Detect which cell encompasses the target text, then output its [X, Y] center coordinate. 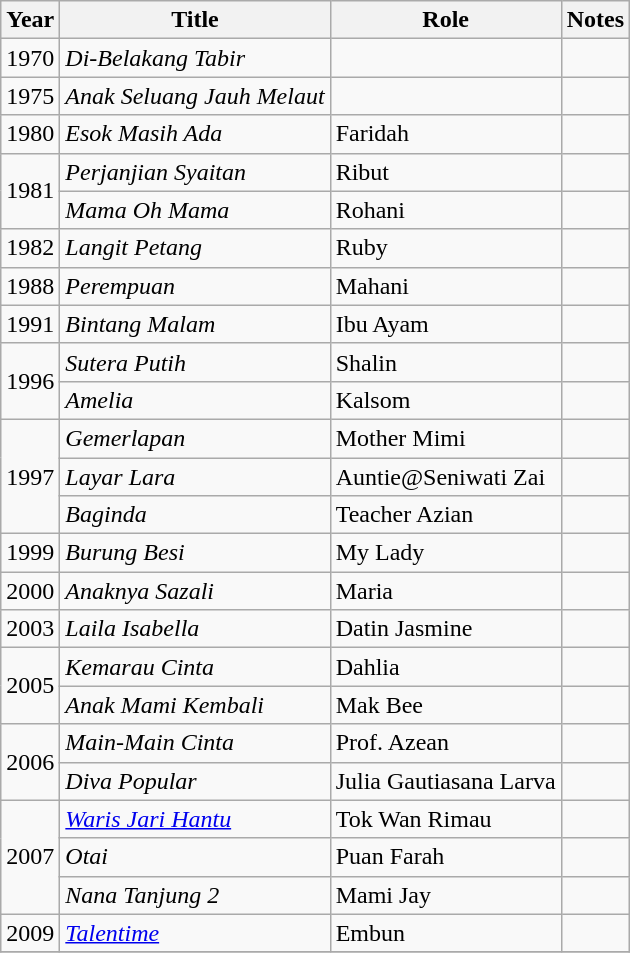
Faridah [446, 134]
Mama Oh Mama [195, 210]
1991 [30, 324]
Esok Masih Ada [195, 134]
Prof. Azean [446, 743]
1981 [30, 191]
Sutera Putih [195, 362]
2005 [30, 686]
Main-Main Cinta [195, 743]
Tok Wan Rimau [446, 819]
1996 [30, 381]
1970 [30, 58]
1999 [30, 553]
Dahlia [446, 667]
Perempuan [195, 286]
2007 [30, 857]
Burung Besi [195, 553]
Kalsom [446, 400]
Mother Mimi [446, 438]
Langit Petang [195, 248]
Mami Jay [446, 895]
Waris Jari Hantu [195, 819]
Talentime [195, 933]
Julia Gautiasana Larva [446, 781]
Auntie@Seniwati Zai [446, 477]
Datin Jasmine [446, 629]
Anaknya Sazali [195, 591]
2009 [30, 933]
Notes [595, 20]
Ribut [446, 172]
Diva Popular [195, 781]
1982 [30, 248]
My Lady [446, 553]
2006 [30, 762]
Rohani [446, 210]
Amelia [195, 400]
Gemerlapan [195, 438]
1988 [30, 286]
Puan Farah [446, 857]
Layar Lara [195, 477]
Shalin [446, 362]
Title [195, 20]
2003 [30, 629]
1975 [30, 96]
Nana Tanjung 2 [195, 895]
Di-Belakang Tabir [195, 58]
Perjanjian Syaitan [195, 172]
Mak Bee [446, 705]
Ibu Ayam [446, 324]
Kemarau Cinta [195, 667]
Year [30, 20]
1997 [30, 476]
1980 [30, 134]
2000 [30, 591]
Role [446, 20]
Ruby [446, 248]
Teacher Azian [446, 515]
Embun [446, 933]
Bintang Malam [195, 324]
Laila Isabella [195, 629]
Mahani [446, 286]
Otai [195, 857]
Maria [446, 591]
Anak Seluang Jauh Melaut [195, 96]
Anak Mami Kembali [195, 705]
Baginda [195, 515]
